For the text-containing cell, return its midpoint in [x, y] coordinate format. 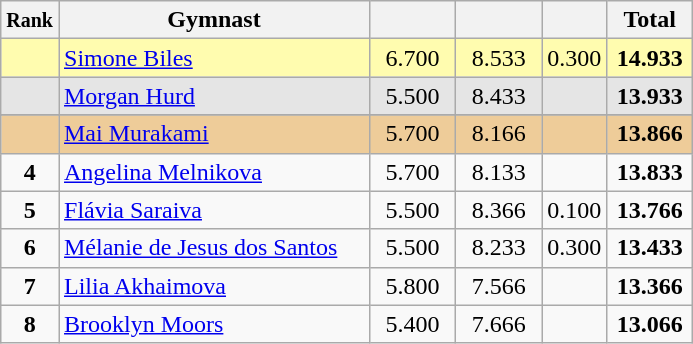
Total [650, 20]
Rank [30, 20]
Simone Biles [214, 58]
Flávia Saraiva [214, 210]
6.700 [413, 58]
5 [30, 210]
Lilia Akhaimova [214, 286]
Mai Murakami [214, 134]
13.833 [650, 172]
Angelina Melnikova [214, 172]
13.366 [650, 286]
7.566 [499, 286]
8.366 [499, 210]
13.766 [650, 210]
13.866 [650, 134]
5.800 [413, 286]
8.166 [499, 134]
Gymnast [214, 20]
Brooklyn Moors [214, 324]
13.433 [650, 248]
Morgan Hurd [214, 96]
8 [30, 324]
8.533 [499, 58]
8.233 [499, 248]
14.933 [650, 58]
4 [30, 172]
13.933 [650, 96]
0.100 [574, 210]
Mélanie de Jesus dos Santos [214, 248]
13.066 [650, 324]
7 [30, 286]
6 [30, 248]
8.133 [499, 172]
8.433 [499, 96]
7.666 [499, 324]
5.400 [413, 324]
